For the text-containing cell, return its midpoint in (X, Y) coordinate format. 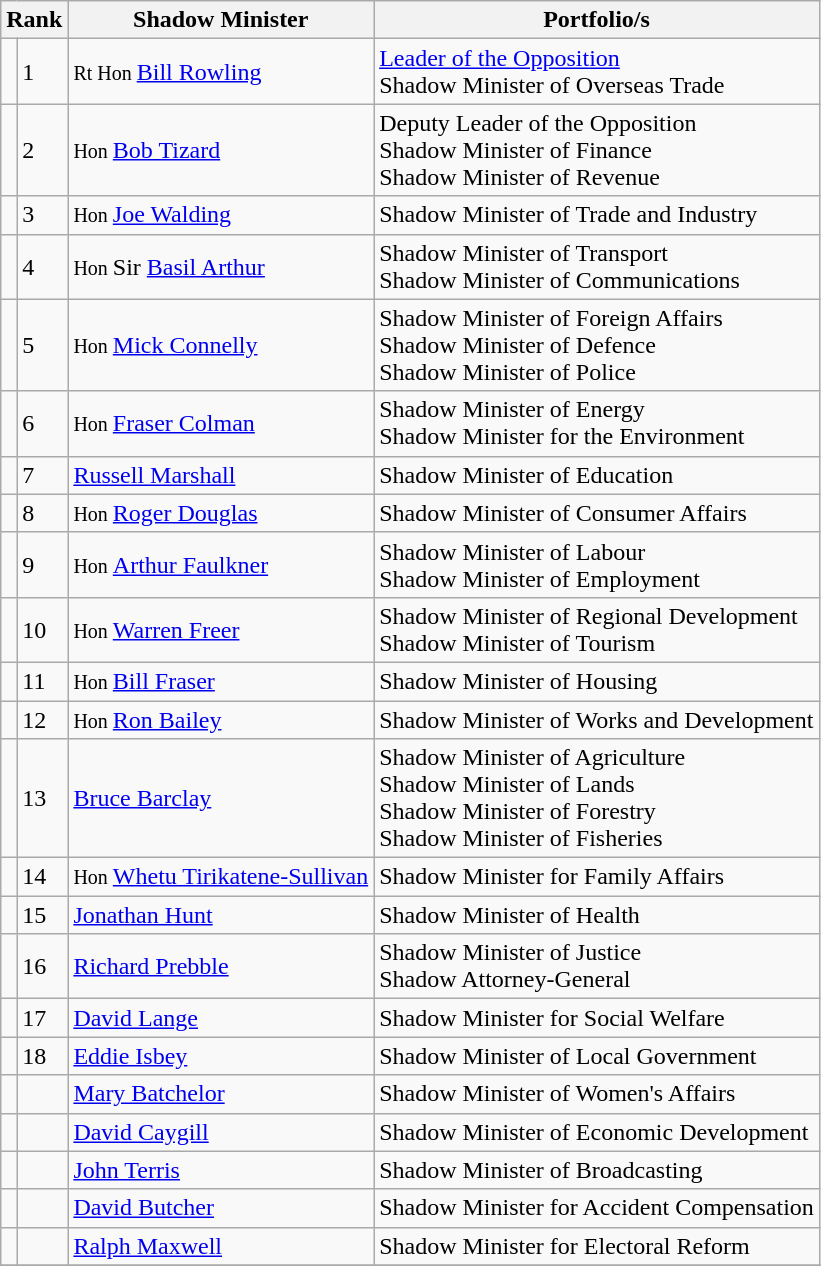
Shadow Minister of Economic Development (597, 1132)
Eddie Isbey (221, 1056)
10 (42, 630)
Hon Ron Bailey (221, 719)
1 (42, 72)
Hon Mick Connelly (221, 345)
Hon Warren Freer (221, 630)
Shadow Minister of Health (597, 915)
Shadow Minister of Women's Affairs (597, 1094)
Shadow Minister of Housing (597, 681)
5 (42, 345)
Shadow Minister of AgricultureShadow Minister of LandsShadow Minister of ForestryShadow Minister of Fisheries (597, 798)
Shadow Minister of JusticeShadow Attorney-General (597, 966)
Hon Sir Basil Arthur (221, 266)
17 (42, 1018)
4 (42, 266)
Shadow Minister of Trade and Industry (597, 215)
John Terris (221, 1170)
Shadow Minister for Social Welfare (597, 1018)
Hon Whetu Tirikatene-Sullivan (221, 877)
Shadow Minister (221, 20)
Shadow Minister of Broadcasting (597, 1170)
6 (42, 424)
Shadow Minister of TransportShadow Minister of Communications (597, 266)
Hon Bob Tizard (221, 150)
Bruce Barclay (221, 798)
Hon Fraser Colman (221, 424)
Hon Bill Fraser (221, 681)
9 (42, 564)
Shadow Minister of Education (597, 475)
Deputy Leader of the OppositionShadow Minister of FinanceShadow Minister of Revenue (597, 150)
Shadow Minister of Foreign AffairsShadow Minister of DefenceShadow Minister of Police (597, 345)
Hon Arthur Faulkner (221, 564)
18 (42, 1056)
Russell Marshall (221, 475)
Mary Batchelor (221, 1094)
Shadow Minister of Consumer Affairs (597, 513)
Jonathan Hunt (221, 915)
Hon Joe Walding (221, 215)
7 (42, 475)
Shadow Minister of Works and Development (597, 719)
3 (42, 215)
Portfolio/s (597, 20)
Richard Prebble (221, 966)
Shadow Minister for Family Affairs (597, 877)
David Lange (221, 1018)
David Butcher (221, 1208)
Leader of the OppositionShadow Minister of Overseas Trade (597, 72)
Shadow Minister of LabourShadow Minister of Employment (597, 564)
Hon Roger Douglas (221, 513)
Shadow Minister of EnergyShadow Minister for the Environment (597, 424)
Rt Hon Bill Rowling (221, 72)
Ralph Maxwell (221, 1246)
16 (42, 966)
15 (42, 915)
14 (42, 877)
Rank (34, 20)
8 (42, 513)
2 (42, 150)
Shadow Minister for Electoral Reform (597, 1246)
Shadow Minister of Regional DevelopmentShadow Minister of Tourism (597, 630)
David Caygill (221, 1132)
13 (42, 798)
Shadow Minister of Local Government (597, 1056)
12 (42, 719)
11 (42, 681)
Shadow Minister for Accident Compensation (597, 1208)
